Provide the (X, Y) coordinate of the cell's center where the given text is located.  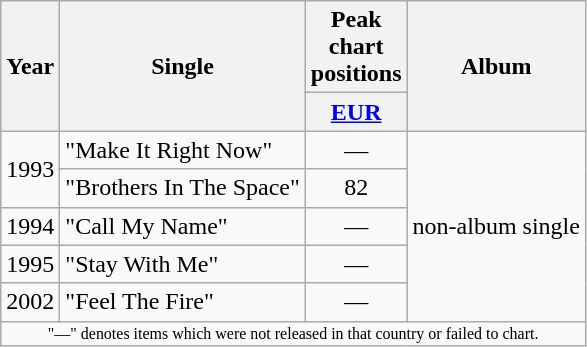
Single (182, 66)
Peak chart positions (356, 47)
2002 (30, 302)
"Brothers In The Space" (182, 188)
"Stay With Me" (182, 264)
1994 (30, 226)
"Make It Right Now" (182, 150)
non-album single (496, 226)
"Call My Name" (182, 226)
"Feel The Fire" (182, 302)
Album (496, 66)
1993 (30, 169)
Year (30, 66)
82 (356, 188)
"—" denotes items which were not released in that country or failed to chart. (294, 333)
EUR (356, 112)
1995 (30, 264)
